Capture the cell that displays the provided text and extract its (X, Y) central coordinate. 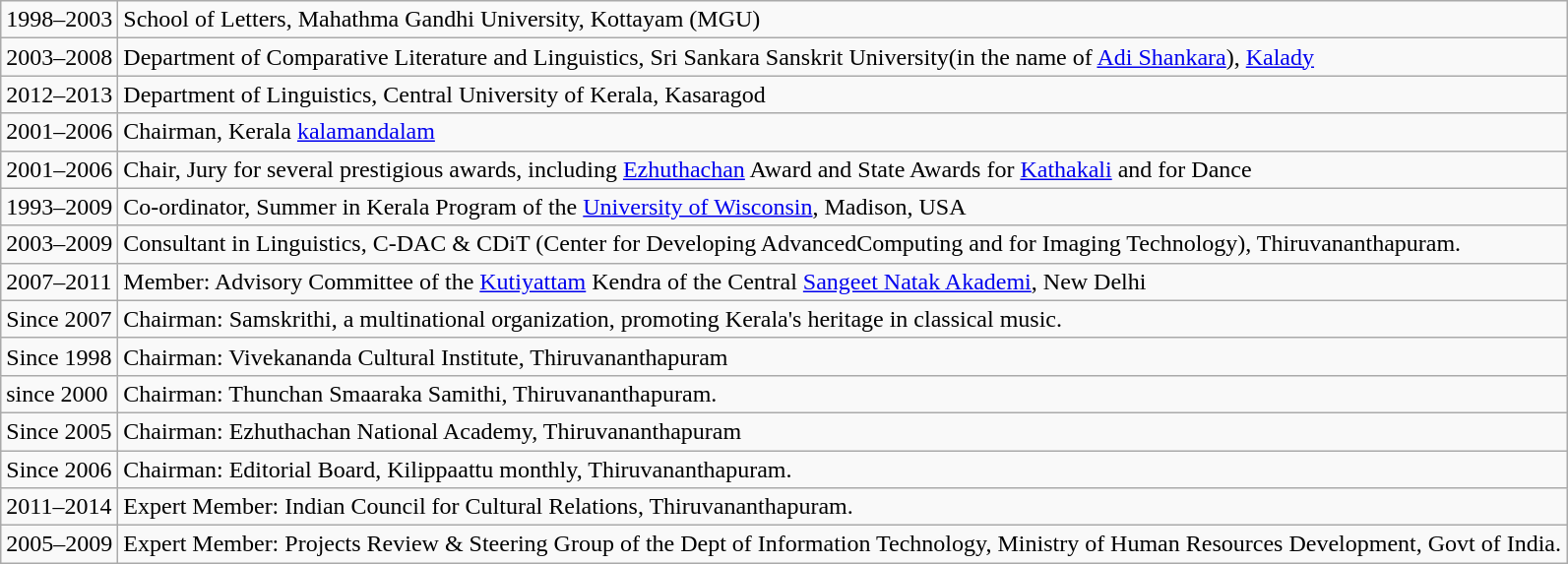
2007–2011 (59, 282)
Expert Member: Indian Council for Cultural Relations, Thiruvananthapuram. (843, 507)
Department of Comparative Literature and Linguistics, Sri Sankara Sanskrit University(in the name of Adi Shankara), Kalady (843, 57)
School of Letters, Mahathma Gandhi University, Kottayam (MGU) (843, 20)
2011–2014 (59, 507)
Expert Member: Projects Review & Steering Group of the Dept of Information Technology, Ministry of Human Resources Development, Govt of India. (843, 544)
2012–2013 (59, 94)
2005–2009 (59, 544)
1993–2009 (59, 207)
Chairman: Editorial Board, Kilippaattu monthly, Thiruvananthapuram. (843, 470)
Chairman: Vivekananda Cultural Institute, Thiruvananthapuram (843, 356)
2003–2008 (59, 57)
Chairman: Samskrithi, a multinational organization, promoting Kerala's heritage in classical music. (843, 319)
Since 1998 (59, 356)
since 2000 (59, 394)
Since 2006 (59, 470)
Member: Advisory Committee of the Kutiyattam Kendra of the Central Sangeet Natak Akademi, New Delhi (843, 282)
Chairman, Kerala kalamandalam (843, 132)
Since 2007 (59, 319)
Chairman: Ezhuthachan National Academy, Thiruvananthapuram (843, 431)
1998–2003 (59, 20)
Consultant in Linguistics, C-DAC & CDiT (Center for Developing AdvancedComputing and for Imaging Technology), Thiruvananthapuram. (843, 244)
Co-ordinator, Summer in Kerala Program of the University of Wisconsin, Madison, USA (843, 207)
Chairman: Thunchan Smaaraka Samithi, Thiruvananthapuram. (843, 394)
Chair, Jury for several prestigious awards, including Ezhuthachan Award and State Awards for Kathakali and for Dance (843, 169)
2003–2009 (59, 244)
Since 2005 (59, 431)
Department of Linguistics, Central University of Kerala, Kasaragod (843, 94)
